Capture the cell that displays the provided text and extract its (x, y) central coordinate. 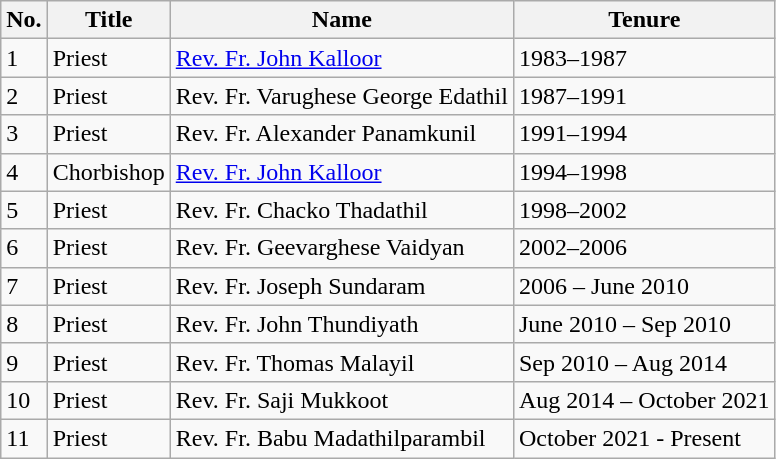
1987–1991 (644, 96)
June 2010 – Sep 2010 (644, 324)
6 (24, 248)
Rev. Fr. Chacko Thadathil (342, 210)
8 (24, 324)
Rev. Fr. Varughese George Edathil (342, 96)
Rev. Fr. Joseph Sundaram (342, 286)
Rev. Fr. Alexander Panamkunil (342, 134)
1 (24, 58)
1991–1994 (644, 134)
No. (24, 20)
2002–2006 (644, 248)
Tenure (644, 20)
Aug 2014 – October 2021 (644, 400)
7 (24, 286)
Name (342, 20)
Rev. Fr. Babu Madathilparambil (342, 438)
Rev. Fr. Geevarghese Vaidyan (342, 248)
11 (24, 438)
3 (24, 134)
Rev. Fr. Saji Mukkoot (342, 400)
10 (24, 400)
Rev. Fr. Thomas Malayil (342, 362)
1998–2002 (644, 210)
Chorbishop (108, 172)
Rev. Fr. John Thundiyath (342, 324)
October 2021 - Present (644, 438)
4 (24, 172)
9 (24, 362)
5 (24, 210)
Title (108, 20)
1983–1987 (644, 58)
Sep 2010 – Aug 2014 (644, 362)
1994–1998 (644, 172)
2006 – June 2010 (644, 286)
2 (24, 96)
